Detect which cell encompasses the target text, then output its [X, Y] center coordinate. 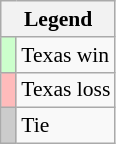
Texas loss [66, 90]
Texas win [66, 55]
Tie [66, 126]
Legend [58, 19]
